Extract the (X, Y) coordinate from the center of the cell holding the provided text.  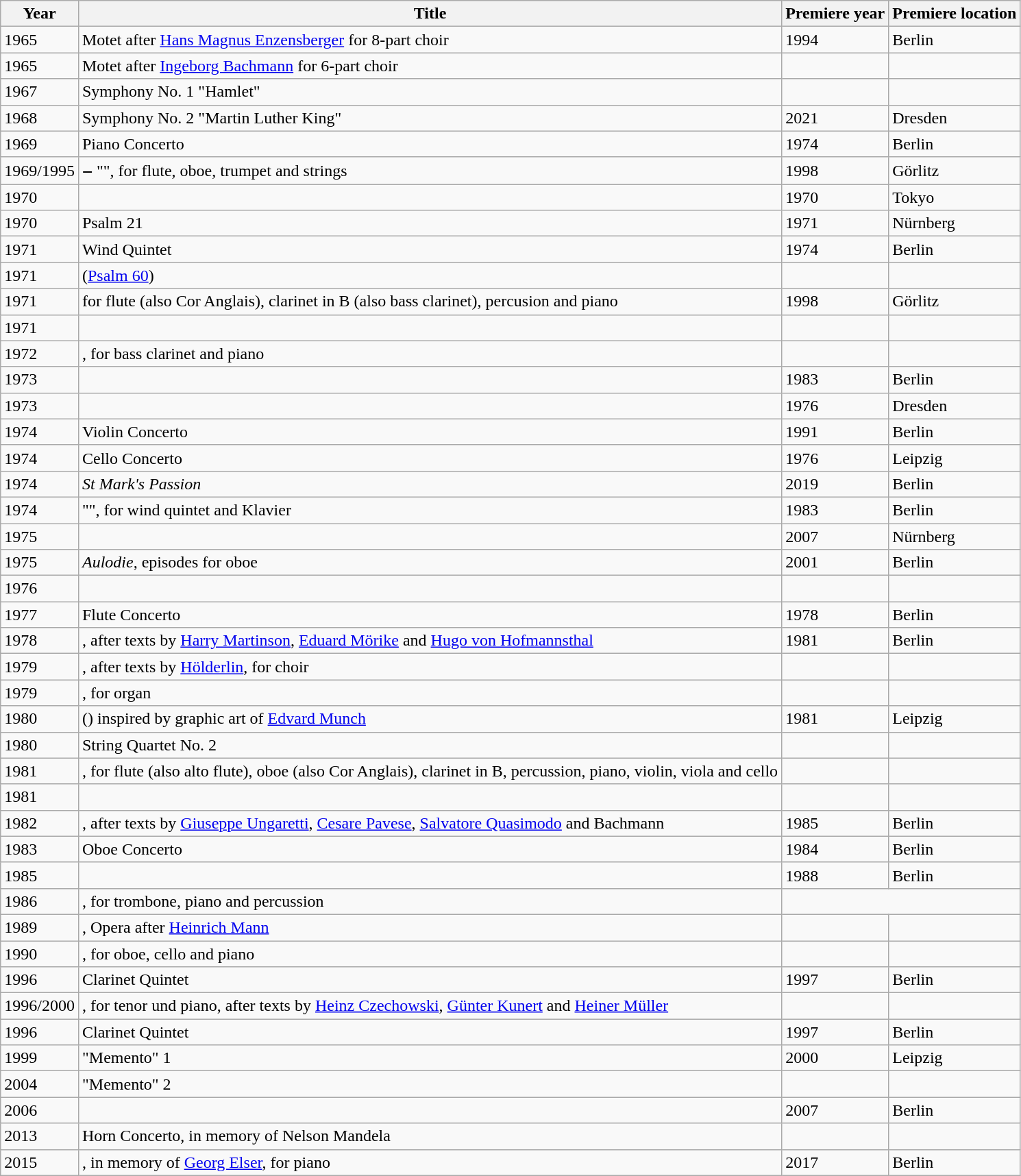
, Opera after Heinrich Mann (430, 927)
Premiere year (835, 14)
1988 (835, 875)
1972 (40, 354)
1984 (835, 849)
2021 (835, 118)
1989 (40, 927)
, for trombone, piano and percussion (430, 901)
Horn Concerto, in memory of Nelson Mandela (430, 1136)
1969/1995 (40, 171)
Flute Concerto (430, 615)
() inspired by graphic art of Edvard Munch (430, 719)
St Mark's Passion (430, 484)
2019 (835, 484)
Oboe Concerto (430, 849)
2000 (835, 1058)
, for tenor und piano, after texts by Heinz Czechowski, Günter Kunert and Heiner Müller (430, 1006)
2017 (835, 1162)
1996/2000 (40, 1006)
1994 (835, 40)
1968 (40, 118)
Piano Concerto (430, 144)
1977 (40, 615)
1991 (835, 432)
Symphony No. 2 "Martin Luther King" (430, 118)
Violin Concerto (430, 432)
2004 (40, 1084)
"Memento" 1 (430, 1058)
Premiere location (955, 14)
2001 (835, 563)
1986 (40, 901)
1967 (40, 92)
"", for wind quintet and Klavier (430, 510)
Title (430, 14)
Cello Concerto (430, 458)
, in memory of Georg Elser, for piano (430, 1162)
1969 (40, 144)
1990 (40, 953)
, for oboe, cello and piano (430, 953)
2006 (40, 1110)
(Psalm 60) (430, 275)
Year (40, 14)
Psalm 21 (430, 223)
Wind Quintet (430, 249)
String Quartet No. 2 (430, 745)
Aulodie, episodes for oboe (430, 563)
"Memento" 2 (430, 1084)
‒ "", for flute, oboe, trumpet and strings (430, 171)
1999 (40, 1058)
, for bass clarinet and piano (430, 354)
Tokyo (955, 197)
, after texts by Harry Martinson, Eduard Mörike and Hugo von Hofmannsthal (430, 641)
Symphony No. 1 "Hamlet" (430, 92)
, after texts by Giuseppe Ungaretti, Cesare Pavese, Salvatore Quasimodo and Bachmann (430, 823)
2015 (40, 1162)
Motet after Ingeborg Bachmann for 6-part choir (430, 66)
2013 (40, 1136)
Motet after Hans Magnus Enzensberger for 8-part choir (430, 40)
, for flute (also alto flute), oboe (also Cor Anglais), clarinet in B, percussion, piano, violin, viola and cello (430, 771)
1982 (40, 823)
for flute (also Cor Anglais), clarinet in B (also bass clarinet), percusion and piano (430, 302)
, after texts by Hölderlin, for choir (430, 667)
, for organ (430, 693)
